Return the (X, Y) coordinate for the center point of the cell that contains the specified text.  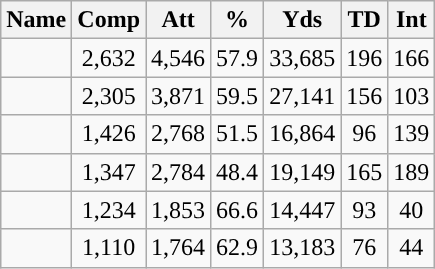
1,347 (109, 172)
44 (412, 248)
51.5 (238, 134)
Name (36, 20)
4,546 (178, 58)
57.9 (238, 58)
1,853 (178, 210)
1,764 (178, 248)
1,234 (109, 210)
Yds (302, 20)
1,110 (109, 248)
2,305 (109, 96)
139 (412, 134)
62.9 (238, 248)
16,864 (302, 134)
3,871 (178, 96)
13,183 (302, 248)
196 (364, 58)
27,141 (302, 96)
1,426 (109, 134)
Att (178, 20)
93 (364, 210)
48.4 (238, 172)
14,447 (302, 210)
166 (412, 58)
19,149 (302, 172)
59.5 (238, 96)
TD (364, 20)
96 (364, 134)
66.6 (238, 210)
165 (364, 172)
33,685 (302, 58)
156 (364, 96)
103 (412, 96)
2,784 (178, 172)
Comp (109, 20)
Int (412, 20)
2,632 (109, 58)
% (238, 20)
76 (364, 248)
189 (412, 172)
40 (412, 210)
2,768 (178, 134)
